Capture the cell that displays the provided text and extract its [x, y] central coordinate. 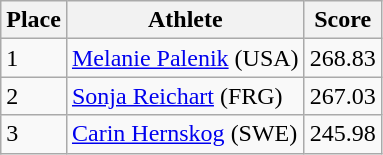
3 [34, 134]
1 [34, 58]
Carin Hernskog (SWE) [185, 134]
2 [34, 96]
245.98 [342, 134]
Score [342, 20]
268.83 [342, 58]
Melanie Palenik (USA) [185, 58]
Athlete [185, 20]
Place [34, 20]
267.03 [342, 96]
Sonja Reichart (FRG) [185, 96]
